Output the [X, Y] coordinate of the center of the cell containing the given text.  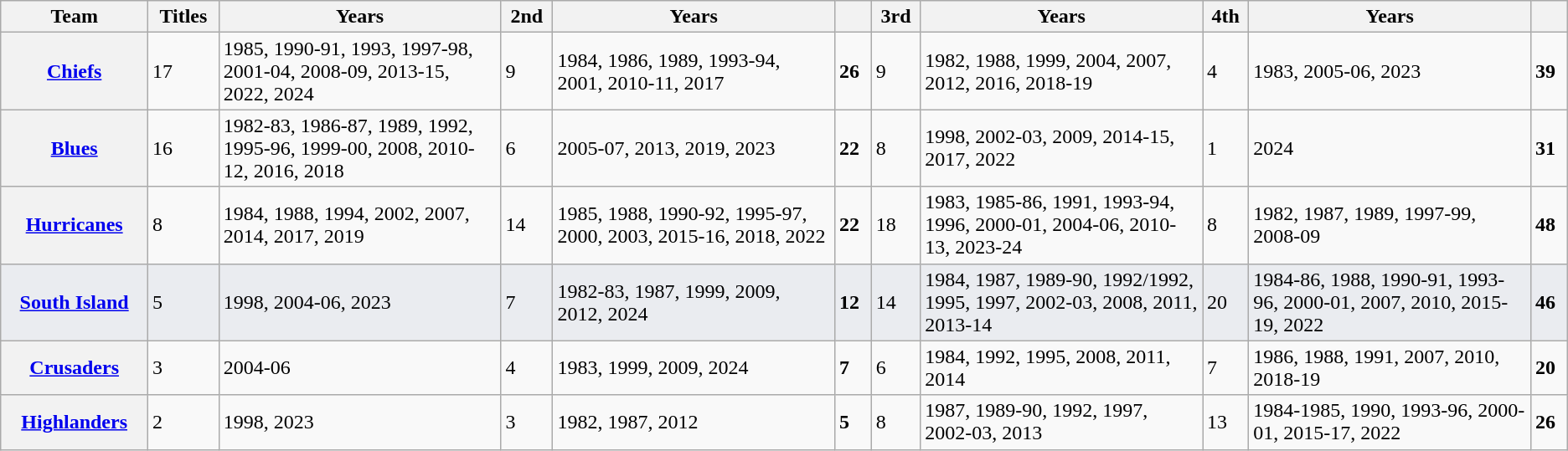
1984, 1987, 1989-90, 1992/1992, 1995, 1997, 2002-03, 2008, 2011, 2013-14 [1062, 302]
Crusaders [75, 368]
1984, 1992, 1995, 2008, 2011, 2014 [1062, 368]
46 [1549, 302]
Blues [75, 148]
1982-83, 1987, 1999, 2009, 2012, 2024 [694, 302]
3rd [896, 17]
1984, 1988, 1994, 2002, 2007, 2014, 2017, 2019 [360, 225]
48 [1549, 225]
1982-83, 1986-87, 1989, 1992, 1995-96, 1999-00, 2008, 2010-12, 2016, 2018 [360, 148]
16 [184, 148]
Chiefs [75, 71]
1983, 1999, 2009, 2024 [694, 368]
2005-07, 2013, 2019, 2023 [694, 148]
18 [896, 225]
17 [184, 71]
1998, 2002-03, 2009, 2014-15, 2017, 2022 [1062, 148]
31 [1549, 148]
4th [1226, 17]
1983, 2005-06, 2023 [1390, 71]
Titles [184, 17]
13 [1226, 422]
1984-86, 1988, 1990-91, 1993-96, 2000-01, 2007, 2010, 2015-19, 2022 [1390, 302]
Team [75, 17]
Highlanders [75, 422]
2004-06 [360, 368]
1998, 2023 [360, 422]
1986, 1988, 1991, 2007, 2010, 2018-19 [1390, 368]
1 [1226, 148]
1983, 1985-86, 1991, 1993-94, 1996, 2000-01, 2004-06, 2010-13, 2023-24 [1062, 225]
Hurricanes [75, 225]
1985, 1990-91, 1993, 1997-98, 2001-04, 2008-09, 2013-15, 2022, 2024 [360, 71]
1984-1985, 1990, 1993-96, 2000-01, 2015-17, 2022 [1390, 422]
2024 [1390, 148]
1987, 1989-90, 1992, 1997, 2002-03, 2013 [1062, 422]
2 [184, 422]
12 [854, 302]
2nd [527, 17]
1984, 1986, 1989, 1993-94, 2001, 2010-11, 2017 [694, 71]
South Island [75, 302]
1982, 1988, 1999, 2004, 2007, 2012, 2016, 2018-19 [1062, 71]
1998, 2004-06, 2023 [360, 302]
1985, 1988, 1990-92, 1995-97, 2000, 2003, 2015-16, 2018, 2022 [694, 225]
1982, 1987, 2012 [694, 422]
1982, 1987, 1989, 1997-99, 2008-09 [1390, 225]
39 [1549, 71]
